Capture the cell that displays the provided text and extract its [x, y] central coordinate. 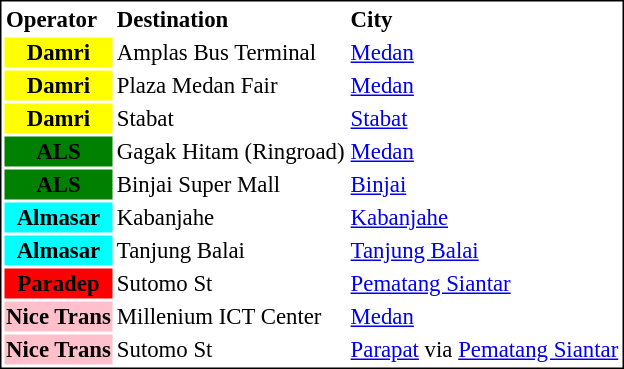
Pematang Siantar [484, 283]
City [484, 19]
Paradep [58, 283]
Binjai Super Mall [230, 185]
Gagak Hitam (Ringroad) [230, 151]
Destination [230, 19]
Millenium ICT Center [230, 317]
Plaza Medan Fair [230, 85]
Binjai [484, 185]
Amplas Bus Terminal [230, 53]
Parapat via Pematang Siantar [484, 349]
Operator [58, 19]
